Pinpoint the cell where the given text exists, returning its (X, Y) midpoint coordinate. 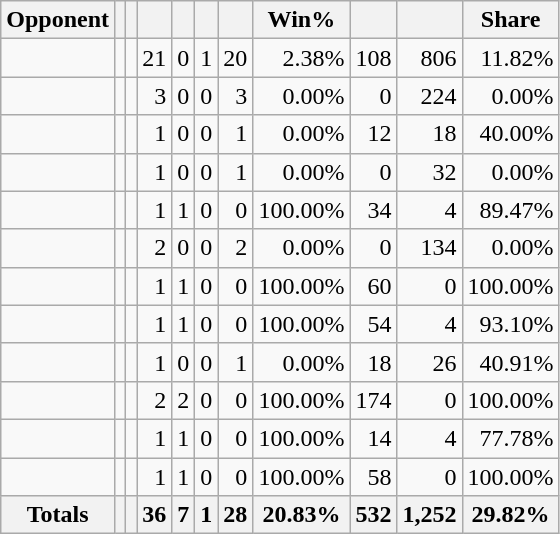
532 (374, 515)
21 (154, 58)
108 (374, 58)
54 (374, 324)
93.10% (510, 324)
14 (374, 438)
Totals (58, 515)
174 (374, 400)
12 (374, 134)
Opponent (58, 20)
Win% (302, 20)
77.78% (510, 438)
26 (430, 362)
20 (236, 58)
11.82% (510, 58)
89.47% (510, 210)
34 (374, 210)
20.83% (302, 515)
134 (430, 248)
32 (430, 172)
36 (154, 515)
58 (374, 477)
224 (430, 96)
29.82% (510, 515)
40.00% (510, 134)
1,252 (430, 515)
Share (510, 20)
28 (236, 515)
2.38% (302, 58)
60 (374, 286)
7 (184, 515)
40.91% (510, 362)
806 (430, 58)
